Return the [X, Y] coordinate for the center point of the cell that contains the specified text.  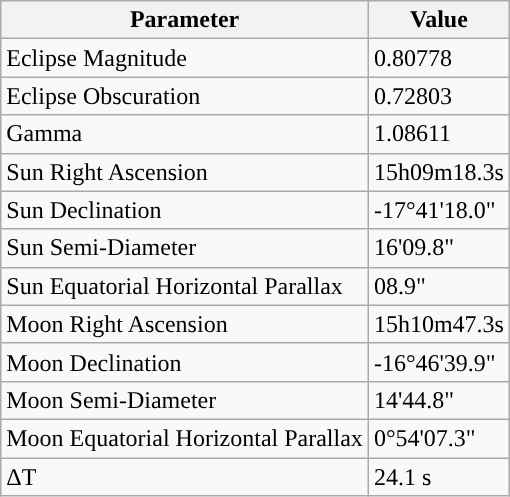
ΔT [185, 477]
Moon Right Ascension [185, 324]
Sun Equatorial Horizontal Parallax [185, 286]
Eclipse Obscuration [185, 96]
Parameter [185, 20]
Eclipse Magnitude [185, 58]
Moon Semi-Diameter [185, 400]
24.1 s [438, 477]
Sun Semi-Diameter [185, 248]
Moon Equatorial Horizontal Parallax [185, 438]
15h10m47.3s [438, 324]
Sun Declination [185, 210]
16'09.8" [438, 248]
-16°46'39.9" [438, 362]
15h09m18.3s [438, 172]
Sun Right Ascension [185, 172]
Value [438, 20]
08.9" [438, 286]
0.72803 [438, 96]
Moon Declination [185, 362]
0.80778 [438, 58]
14'44.8" [438, 400]
-17°41'18.0" [438, 210]
0°54'07.3" [438, 438]
1.08611 [438, 134]
Gamma [185, 134]
